Search for the cell housing the specified text and yield its (X, Y) center coordinate. 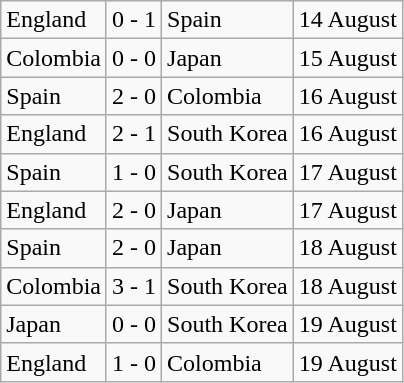
15 August (348, 58)
2 - 1 (134, 134)
14 August (348, 20)
0 - 1 (134, 20)
3 - 1 (134, 286)
